Return the [X, Y] coordinate for the center point of the cell that contains the specified text.  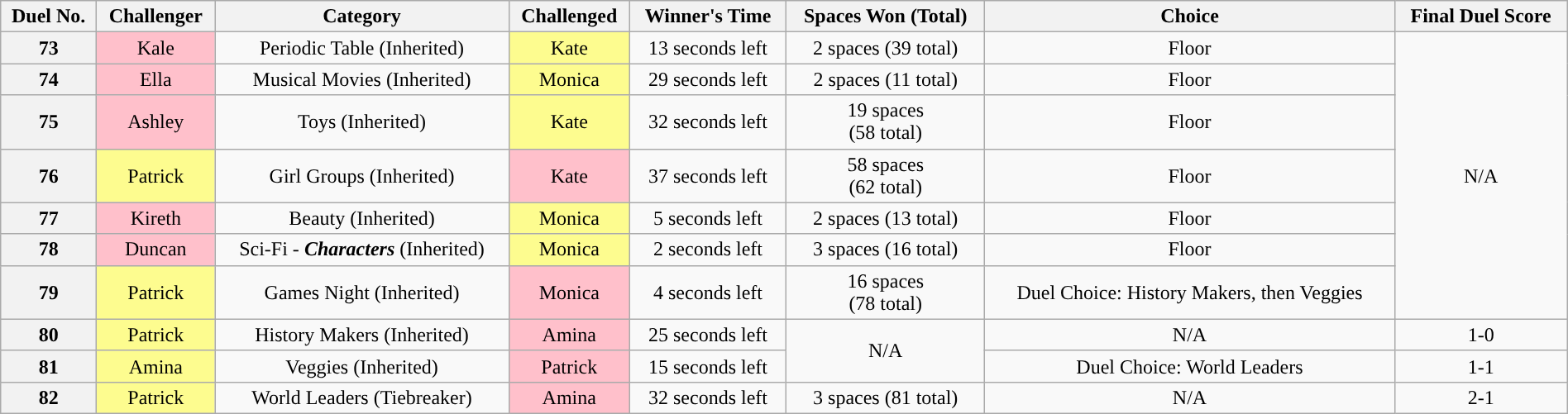
79 [49, 293]
19 spaces(58 total) [885, 122]
13 seconds left [708, 48]
Challenged [569, 17]
Kireth [155, 218]
2 spaces (13 total) [885, 218]
25 seconds left [708, 335]
Kale [155, 48]
Ashley [155, 122]
29 seconds left [708, 79]
1-0 [1480, 335]
2 seconds left [708, 250]
2-1 [1480, 397]
2 spaces (11 total) [885, 79]
77 [49, 218]
5 seconds left [708, 218]
73 [49, 48]
3 spaces (81 total) [885, 397]
37 seconds left [708, 175]
History Makers (Inherited) [362, 335]
15 seconds left [708, 366]
Ella [155, 79]
58 spaces(62 total) [885, 175]
Girl Groups (Inherited) [362, 175]
Duel No. [49, 17]
1-1 [1480, 366]
Duncan [155, 250]
Winner's Time [708, 17]
Sci-Fi - Characters (Inherited) [362, 250]
Final Duel Score [1480, 17]
Beauty (Inherited) [362, 218]
Spaces Won (Total) [885, 17]
4 seconds left [708, 293]
16 spaces(78 total) [885, 293]
Games Night (Inherited) [362, 293]
Choice [1189, 17]
81 [49, 366]
80 [49, 335]
Musical Movies (Inherited) [362, 79]
82 [49, 397]
3 spaces (16 total) [885, 250]
Periodic Table (Inherited) [362, 48]
Toys (Inherited) [362, 122]
Category [362, 17]
75 [49, 122]
76 [49, 175]
World Leaders (Tiebreaker) [362, 397]
Duel Choice: World Leaders [1189, 366]
Challenger [155, 17]
2 spaces (39 total) [885, 48]
74 [49, 79]
Veggies (Inherited) [362, 366]
78 [49, 250]
Duel Choice: History Makers, then Veggies [1189, 293]
